Output the [X, Y] coordinate of the center of the cell containing the given text.  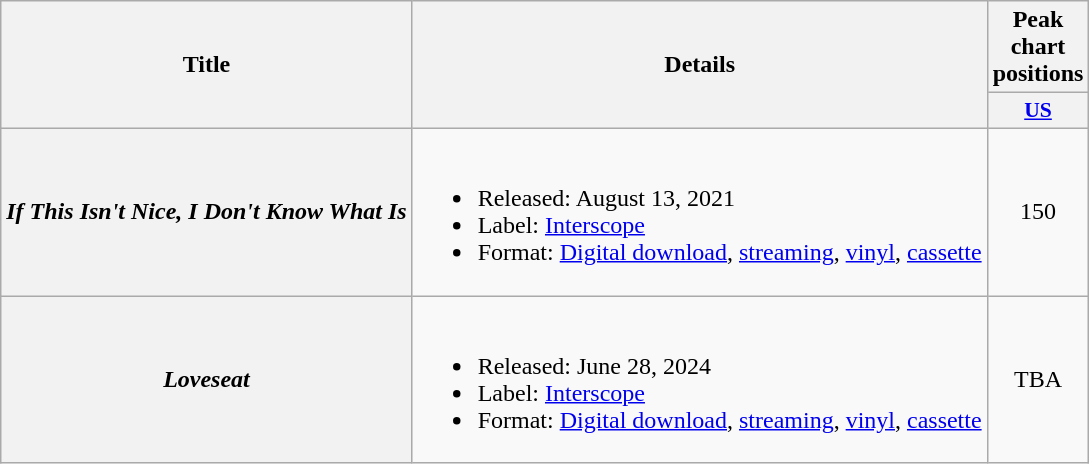
Title [206, 65]
TBA [1038, 380]
US [1038, 111]
Loveseat [206, 380]
If This Isn't Nice, I Don't Know What Is [206, 212]
Details [700, 65]
Released: June 28, 2024Label: InterscopeFormat: Digital download, streaming, vinyl, cassette [700, 380]
Peak chart positions [1038, 47]
150 [1038, 212]
Released: August 13, 2021Label: InterscopeFormat: Digital download, streaming, vinyl, cassette [700, 212]
